Search for the cell housing the specified text and yield its (X, Y) center coordinate. 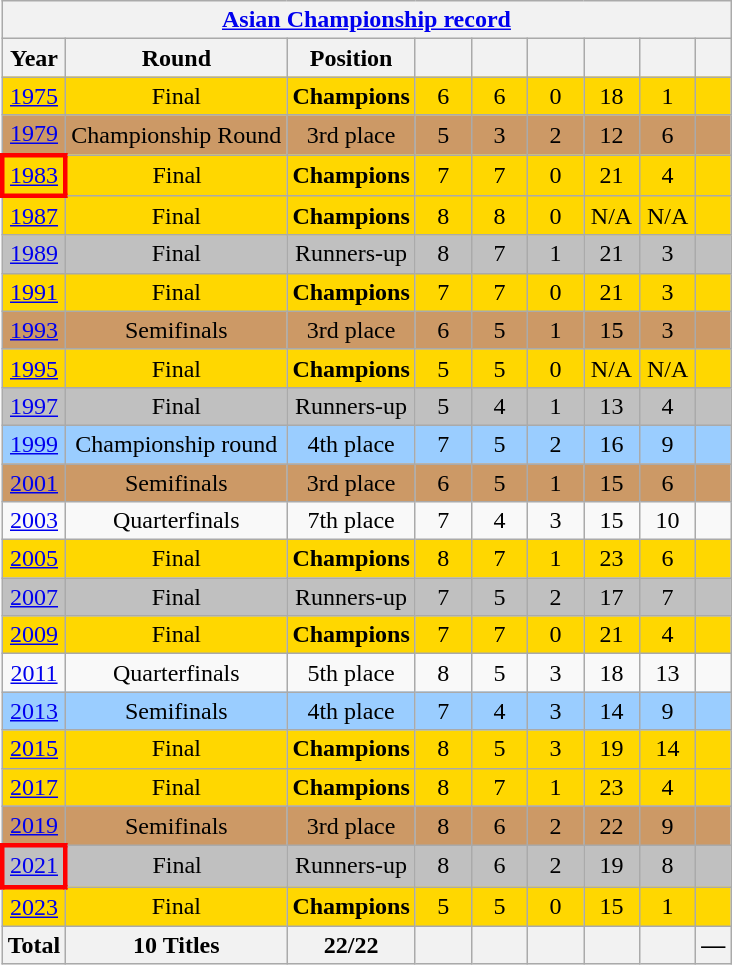
1979 (34, 135)
1991 (34, 292)
2007 (34, 597)
Year (34, 58)
12 (612, 135)
Championship Round (176, 135)
2017 (34, 787)
— (714, 945)
2023 (34, 907)
2005 (34, 559)
Asian Championship record (366, 20)
2009 (34, 635)
17 (612, 597)
1993 (34, 330)
1975 (34, 96)
1995 (34, 368)
7th place (351, 521)
1997 (34, 406)
Championship round (176, 444)
10 Titles (176, 945)
2003 (34, 521)
22/22 (351, 945)
1999 (34, 444)
Round (176, 58)
2011 (34, 673)
16 (612, 444)
2019 (34, 826)
1989 (34, 254)
2001 (34, 483)
Total (34, 945)
10 (668, 521)
1983 (34, 174)
Position (351, 58)
22 (612, 826)
5th place (351, 673)
1987 (34, 216)
2013 (34, 711)
2015 (34, 749)
2021 (34, 866)
